From the cell containing the given text, extract its center point as (x, y) coordinate. 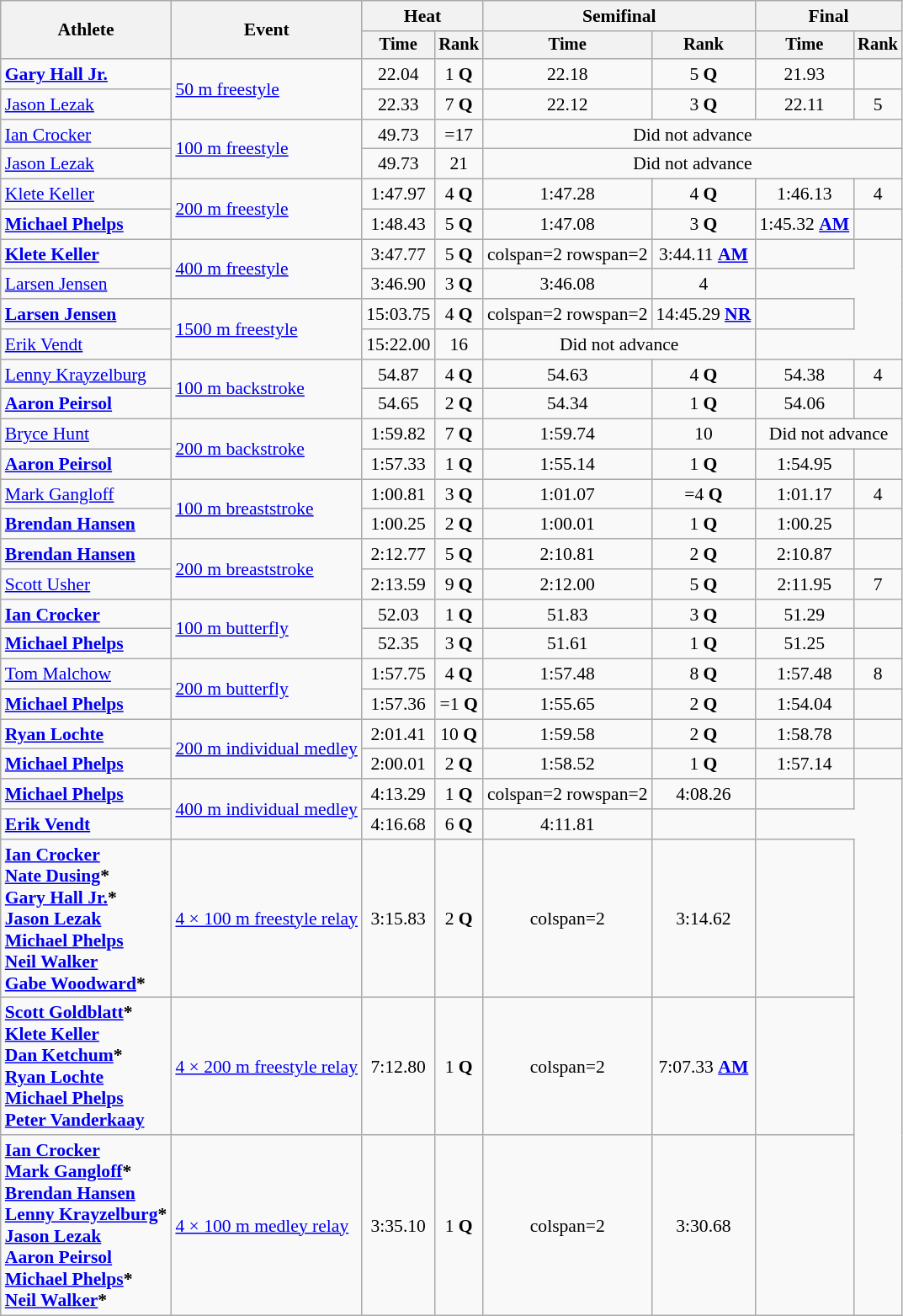
Athlete (86, 30)
1:58.52 (567, 765)
Lenny Krayzelburg (86, 375)
6 Q (459, 824)
1:57.75 (398, 674)
4:13.29 (398, 794)
54.38 (805, 375)
1:55.14 (567, 465)
=4 Q (704, 494)
100 m breaststroke (266, 509)
Heat (422, 16)
54.65 (398, 404)
51.25 (805, 644)
14:45.29 NR (704, 314)
54.34 (567, 404)
4 × 100 m medley relay (266, 1225)
50 m freestyle (266, 89)
3:47.77 (398, 254)
3:15.83 (398, 919)
21 (459, 164)
100 m backstroke (266, 389)
Ryan Lochte (86, 734)
1:58.78 (805, 734)
1:57.33 (398, 465)
2:10.87 (805, 554)
54.06 (805, 404)
1:54.95 (805, 465)
1:45.32 AM (805, 225)
Scott Goldblatt*Klete KellerDan Ketchum*Ryan LochteMichael PhelpsPeter Vanderkaay (86, 1066)
2:00.01 (398, 765)
Bryce Hunt (86, 434)
Ian CrockerMark Gangloff*Brendan HansenLenny Krayzelburg*Jason LezakAaron PeirsolMichael Phelps*Neil Walker* (86, 1225)
22.33 (398, 104)
2:12.00 (567, 584)
22.11 (805, 104)
200 m butterfly (266, 689)
2:11.95 (805, 584)
200 m backstroke (266, 450)
1500 m freestyle (266, 328)
Gary Hall Jr. (86, 74)
1:59.74 (567, 434)
100 m butterfly (266, 630)
1:47.97 (398, 194)
52.35 (398, 644)
1:01.17 (805, 494)
1:46.13 (805, 194)
Tom Malchow (86, 674)
22.18 (567, 74)
16 (459, 344)
4:11.81 (567, 824)
3:46.08 (567, 285)
10 (704, 434)
4:08.26 (704, 794)
1:54.04 (805, 705)
2:12.77 (398, 554)
Mark Gangloff (86, 494)
1:59.82 (398, 434)
7 (878, 584)
400 m freestyle (266, 269)
51.83 (567, 615)
1:47.08 (567, 225)
54.63 (567, 375)
4 × 100 m freestyle relay (266, 919)
7:07.33 AM (704, 1066)
=17 (459, 135)
Semifinal (619, 16)
1:48.43 (398, 225)
3:30.68 (704, 1225)
1:57.14 (805, 765)
15:03.75 (398, 314)
200 m breaststroke (266, 569)
1:00.81 (398, 494)
200 m freestyle (266, 209)
1:47.28 (567, 194)
54.87 (398, 375)
3:46.90 (398, 285)
7:12.80 (398, 1066)
100 m freestyle (266, 150)
22.12 (567, 104)
1:00.01 (567, 525)
400 m individual medley (266, 808)
5 (878, 104)
Ian CrockerNate Dusing*Gary Hall Jr.*Jason LezakMichael PhelpsNeil WalkerGabe Woodward* (86, 919)
51.61 (567, 644)
9 Q (459, 584)
22.04 (398, 74)
4:16.68 (398, 824)
8 (878, 674)
52.03 (398, 615)
21.93 (805, 74)
1:01.07 (567, 494)
Final (828, 16)
4 × 200 m freestyle relay (266, 1066)
2:13.59 (398, 584)
3:44.11 AM (704, 254)
10 Q (459, 734)
1:55.65 (567, 705)
Scott Usher (86, 584)
3:14.62 (704, 919)
8 Q (704, 674)
15:22.00 (398, 344)
51.29 (805, 615)
2:10.81 (567, 554)
1:57.36 (398, 705)
=1 Q (459, 705)
200 m individual medley (266, 749)
3:35.10 (398, 1225)
2:01.41 (398, 734)
1:59.58 (567, 734)
Event (266, 30)
